For the text-containing cell, return its midpoint in (x, y) coordinate format. 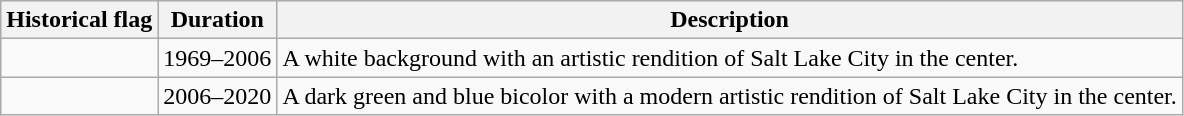
Duration (218, 20)
A dark green and blue bicolor with a modern artistic rendition of Salt Lake City in the center. (730, 96)
Historical flag (80, 20)
1969–2006 (218, 58)
2006–2020 (218, 96)
A white background with an artistic rendition of Salt Lake City in the center. (730, 58)
Description (730, 20)
